Output the (X, Y) coordinate of the center of the cell containing the given text.  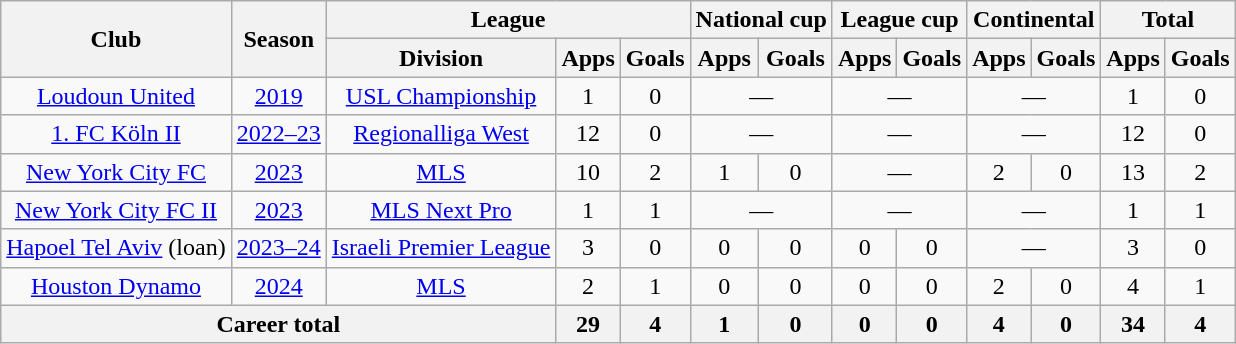
Career total (278, 324)
League (508, 20)
New York City FC (116, 172)
USL Championship (441, 96)
2022–23 (278, 134)
13 (1133, 172)
29 (588, 324)
MLS Next Pro (441, 210)
Continental (1034, 20)
Total (1168, 20)
1. FC Köln II (116, 134)
2019 (278, 96)
Israeli Premier League (441, 248)
New York City FC II (116, 210)
Season (278, 39)
2023–24 (278, 248)
Houston Dynamo (116, 286)
34 (1133, 324)
Division (441, 58)
Hapoel Tel Aviv (loan) (116, 248)
Club (116, 39)
Loudoun United (116, 96)
2024 (278, 286)
League cup (899, 20)
National cup (761, 20)
Regionalliga West (441, 134)
10 (588, 172)
